Scan for the cell matching the given text and deliver its [X, Y] coordinate at center. 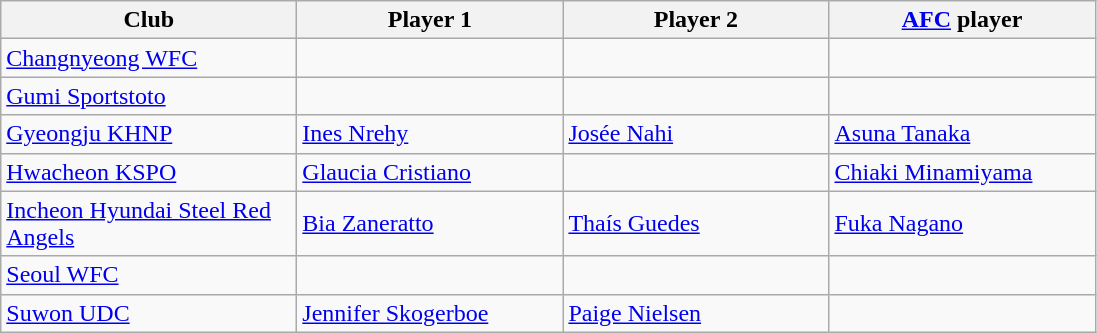
Club [149, 20]
Seoul WFC [149, 275]
Hwacheon KSPO [149, 172]
Asuna Tanaka [962, 134]
Suwon UDC [149, 313]
Josée Nahi [696, 134]
Ines Nrehy [430, 134]
Incheon Hyundai Steel Red Angels [149, 224]
Bia Zaneratto [430, 224]
Glaucia Cristiano [430, 172]
Fuka Nagano [962, 224]
Changnyeong WFC [149, 58]
Chiaki Minamiyama [962, 172]
Paige Nielsen [696, 313]
Thaís Guedes [696, 224]
Player 2 [696, 20]
Gyeongju KHNP [149, 134]
Gumi Sportstoto [149, 96]
Player 1 [430, 20]
AFC player [962, 20]
Jennifer Skogerboe [430, 313]
